Locate the cell with the specified text and output its [X, Y] center coordinate. 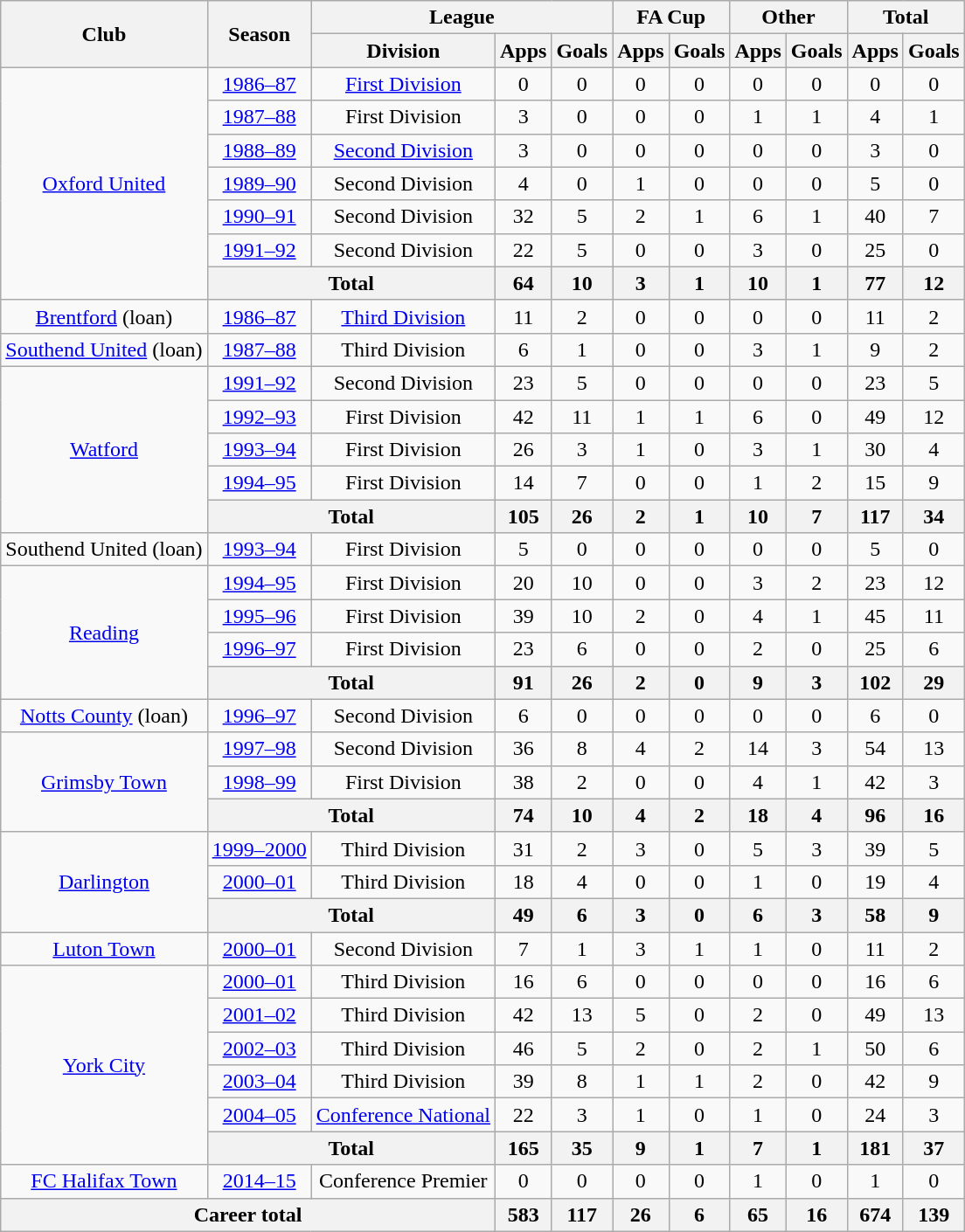
Career total [248, 1215]
1988–89 [259, 150]
2003–04 [259, 1082]
1992–93 [259, 417]
Division [403, 51]
58 [875, 915]
1998–99 [259, 782]
Oxford United [104, 183]
FC Halifax Town [104, 1181]
674 [875, 1215]
Luton Town [104, 948]
31 [523, 848]
50 [875, 1049]
1990–91 [259, 217]
2001–02 [259, 1015]
Watford [104, 449]
74 [523, 815]
1997–98 [259, 749]
League [462, 17]
34 [934, 516]
2004–05 [259, 1115]
36 [523, 749]
Darlington [104, 882]
30 [875, 450]
20 [523, 583]
FA Cup [671, 17]
40 [875, 217]
Other [788, 17]
37 [934, 1148]
Notts County (loan) [104, 716]
96 [875, 815]
32 [523, 217]
2014–15 [259, 1181]
Brentford (loan) [104, 316]
Reading [104, 633]
Grimsby Town [104, 782]
Season [259, 34]
102 [875, 682]
15 [875, 483]
Club [104, 34]
Conference Premier [403, 1181]
45 [875, 616]
29 [934, 682]
105 [523, 516]
54 [875, 749]
91 [523, 682]
139 [934, 1215]
181 [875, 1148]
2002–03 [259, 1049]
583 [523, 1215]
24 [875, 1115]
1989–90 [259, 183]
Conference National [403, 1115]
38 [523, 782]
York City [104, 1065]
35 [582, 1148]
46 [523, 1049]
1999–2000 [259, 848]
65 [758, 1215]
165 [523, 1148]
19 [875, 882]
64 [523, 283]
1995–96 [259, 616]
77 [875, 283]
